Detect which cell encompasses the target text, then output its [X, Y] center coordinate. 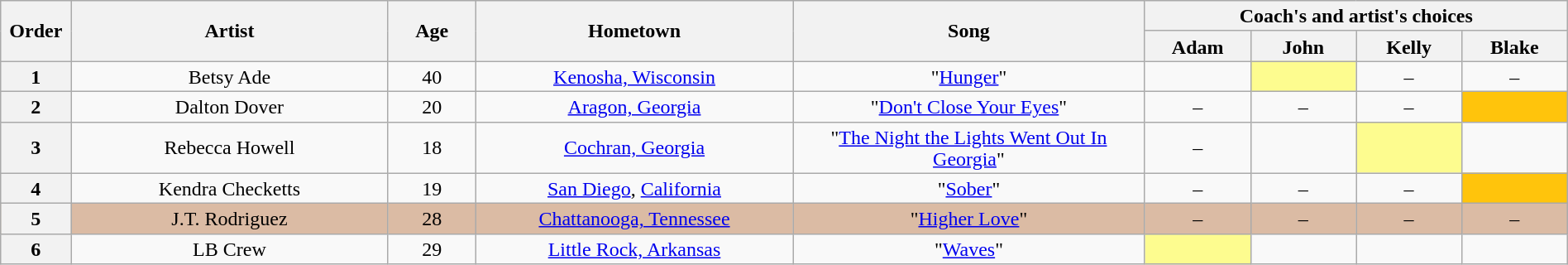
Age [432, 31]
Kendra Checketts [230, 189]
20 [432, 106]
Song [969, 31]
Blake [1514, 46]
John [1303, 46]
18 [432, 147]
Betsy Ade [230, 76]
Chattanooga, Tennessee [633, 219]
Dalton Dover [230, 106]
Kelly [1409, 46]
Cochran, Georgia [633, 147]
Order [36, 31]
28 [432, 219]
San Diego, California [633, 189]
4 [36, 189]
Aragon, Georgia [633, 106]
29 [432, 248]
Little Rock, Arkansas [633, 248]
Hometown [633, 31]
Kenosha, Wisconsin [633, 76]
LB Crew [230, 248]
"The Night the Lights Went Out In Georgia" [969, 147]
"Don't Close Your Eyes" [969, 106]
Adam [1198, 46]
J.T. Rodriguez [230, 219]
1 [36, 76]
3 [36, 147]
"Higher Love" [969, 219]
19 [432, 189]
2 [36, 106]
5 [36, 219]
6 [36, 248]
"Hunger" [969, 76]
"Waves" [969, 248]
40 [432, 76]
Rebecca Howell [230, 147]
Artist [230, 31]
Coach's and artist's choices [1356, 17]
"Sober" [969, 189]
